Scan for the cell matching the given text and deliver its (x, y) coordinate at center. 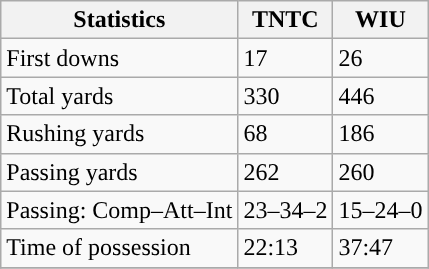
446 (380, 96)
37:47 (380, 248)
186 (380, 134)
WIU (380, 20)
330 (286, 96)
First downs (120, 58)
23–34–2 (286, 210)
26 (380, 58)
Time of possession (120, 248)
Total yards (120, 96)
Statistics (120, 20)
Rushing yards (120, 134)
Passing yards (120, 172)
260 (380, 172)
17 (286, 58)
22:13 (286, 248)
262 (286, 172)
TNTC (286, 20)
15–24–0 (380, 210)
68 (286, 134)
Passing: Comp–Att–Int (120, 210)
